Output the [x, y] coordinate of the center of the cell containing the given text.  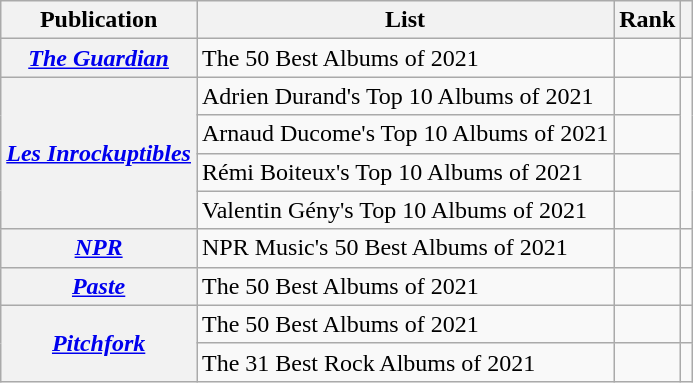
Les Inrockuptibles [99, 153]
The Guardian [99, 58]
Pitchfork [99, 343]
The 31 Best Rock Albums of 2021 [404, 362]
Valentin Gény's Top 10 Albums of 2021 [404, 210]
NPR [99, 248]
Adrien Durand's Top 10 Albums of 2021 [404, 96]
Paste [99, 286]
Rank [648, 20]
List [404, 20]
Rémi Boiteux's Top 10 Albums of 2021 [404, 172]
NPR Music's 50 Best Albums of 2021 [404, 248]
Arnaud Ducome's Top 10 Albums of 2021 [404, 134]
Publication [99, 20]
